Provide the (X, Y) coordinate of the cell's center where the given text is located.  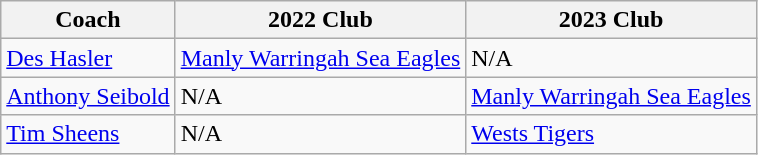
2023 Club (612, 20)
Des Hasler (88, 58)
Anthony Seibold (88, 96)
Wests Tigers (612, 134)
2022 Club (320, 20)
Coach (88, 20)
Tim Sheens (88, 134)
